Extract the (x, y) coordinate from the center of the cell holding the provided text.  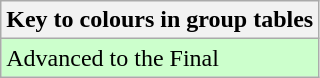
Key to colours in group tables (160, 20)
Advanced to the Final (160, 58)
